Capture the cell that displays the provided text and extract its [x, y] central coordinate. 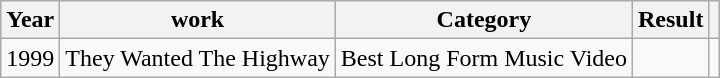
Result [671, 20]
Best Long Form Music Video [484, 58]
Category [484, 20]
1999 [30, 58]
They Wanted The Highway [198, 58]
work [198, 20]
Year [30, 20]
